Search for the cell housing the specified text and yield its (X, Y) center coordinate. 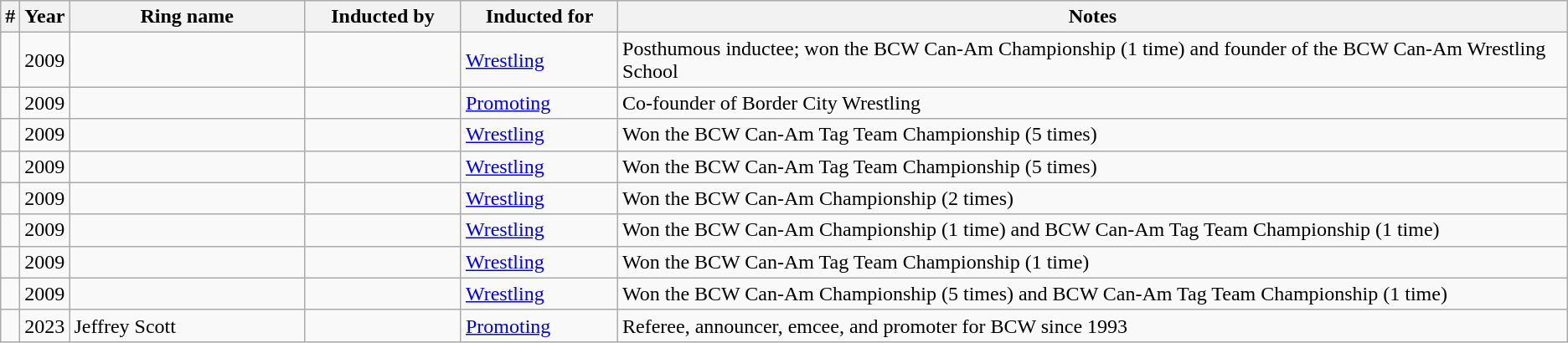
Referee, announcer, emcee, and promoter for BCW since 1993 (1093, 325)
Year (45, 17)
Won the BCW Can-Am Championship (5 times) and BCW Can-Am Tag Team Championship (1 time) (1093, 294)
Inducted by (382, 17)
Won the BCW Can-Am Championship (2 times) (1093, 198)
Inducted for (539, 17)
Posthumous inductee; won the BCW Can-Am Championship (1 time) and founder of the BCW Can-Am Wrestling School (1093, 60)
Co-founder of Border City Wrestling (1093, 103)
Won the BCW Can-Am Tag Team Championship (1 time) (1093, 262)
Ring name (188, 17)
Won the BCW Can-Am Championship (1 time) and BCW Can-Am Tag Team Championship (1 time) (1093, 230)
# (10, 17)
Jeffrey Scott (188, 325)
Notes (1093, 17)
2023 (45, 325)
